Output the [X, Y] coordinate of the center of the cell containing the given text.  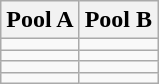
Pool A [40, 20]
Pool B [118, 20]
